Return the [X, Y] coordinate for the center point of the cell that contains the specified text.  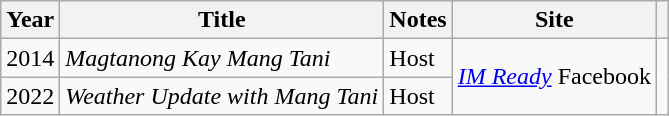
2014 [30, 58]
Title [222, 20]
Site [554, 20]
Magtanong Kay Mang Tani [222, 58]
IM Ready Facebook [554, 77]
Weather Update with Mang Tani [222, 96]
Year [30, 20]
2022 [30, 96]
Notes [418, 20]
